Determine the [X, Y] coordinate at the center of the cell enclosing the given text.  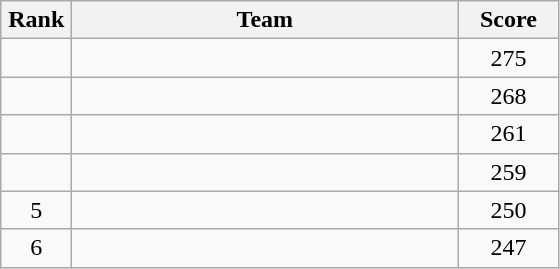
5 [36, 210]
6 [36, 248]
250 [508, 210]
275 [508, 58]
Team [265, 20]
Score [508, 20]
268 [508, 96]
261 [508, 134]
247 [508, 248]
Rank [36, 20]
259 [508, 172]
